Identify which cell holds the provided text, then report its [x, y] central coordinate. 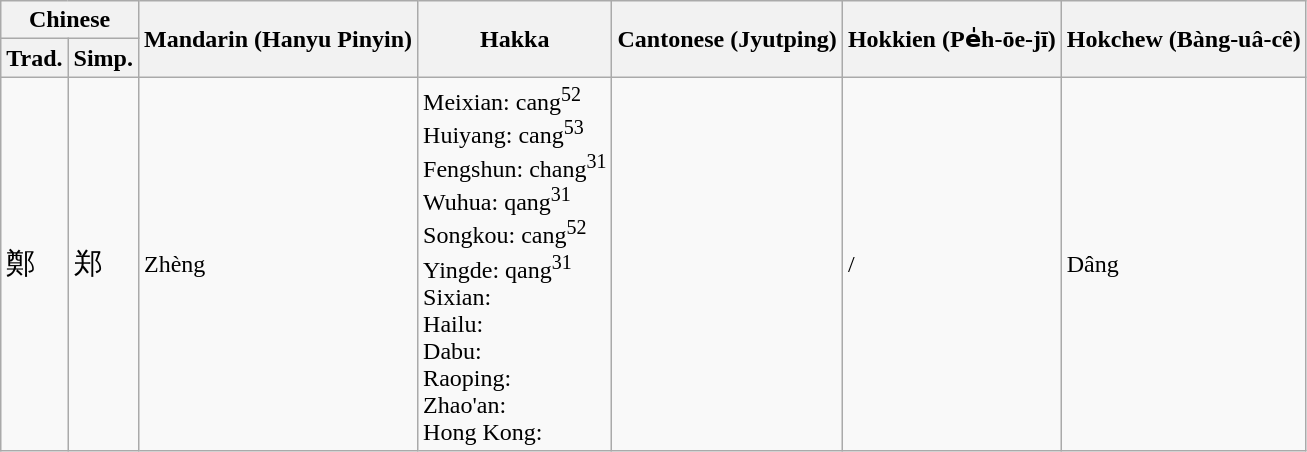
鄭 [34, 264]
Dâng [1184, 264]
Chinese [70, 20]
Hokkien (Pe̍h-ōe-jī) [952, 39]
Meixian: cang52Huiyang: cang53Fengshun: chang31Wuhua: qang31Songkou: cang52Yingde: qang31Sixian: Hailu: Dabu: Raoping: Zhao'an: Hong Kong: [515, 264]
Hokchew (Bàng-uâ-cê) [1184, 39]
Trad. [34, 58]
Simp. [103, 58]
Zhèng [278, 264]
Cantonese (Jyutping) [727, 39]
/ [952, 264]
Mandarin (Hanyu Pinyin) [278, 39]
Hakka [515, 39]
郑 [103, 264]
